Return (x, y) of the center of cell containing provided text 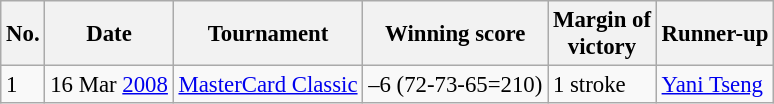
Winning score (456, 34)
Tournament (268, 34)
1 (23, 85)
No. (23, 34)
Margin ofvictory (602, 34)
Date (109, 34)
1 stroke (602, 85)
Yani Tseng (714, 85)
–6 (72-73-65=210) (456, 85)
16 Mar 2008 (109, 85)
Runner-up (714, 34)
MasterCard Classic (268, 85)
